For the text-containing cell, return its midpoint in [x, y] coordinate format. 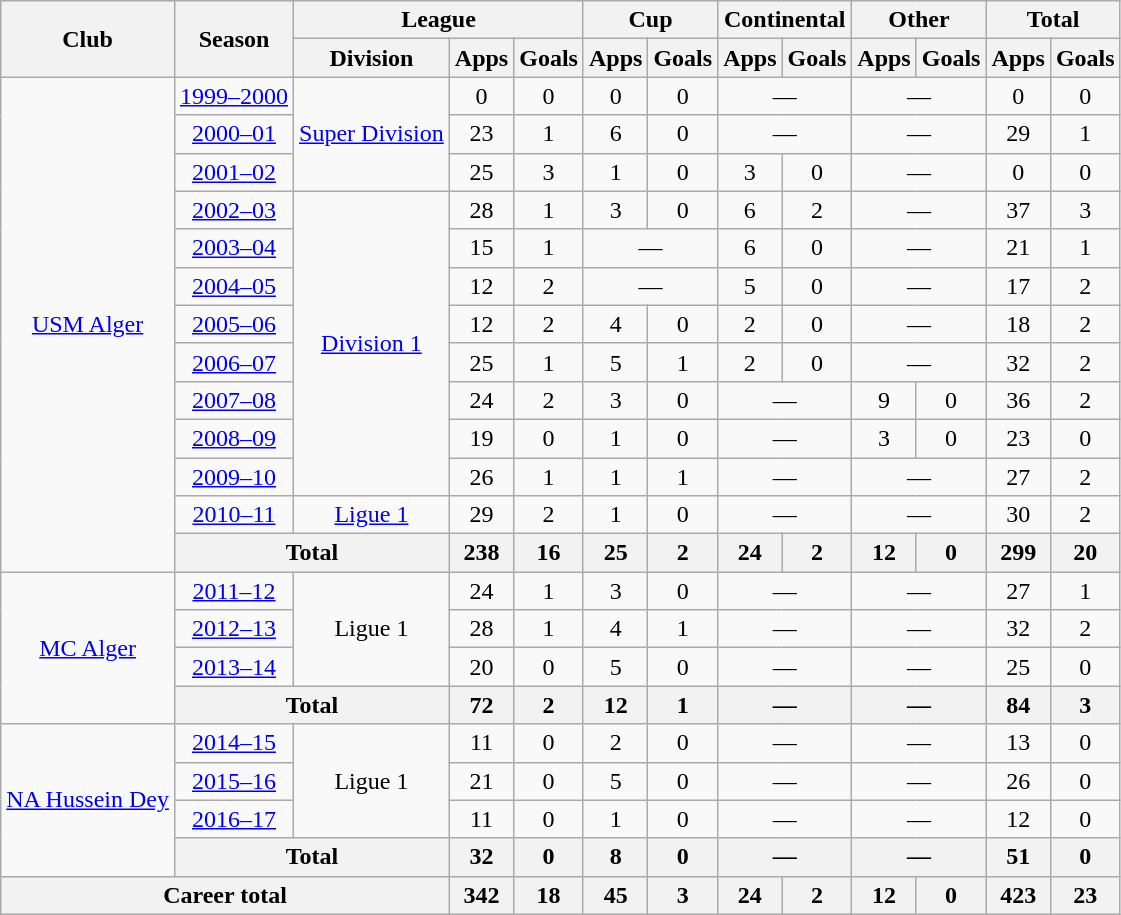
16 [549, 553]
2007–08 [234, 400]
USM Alger [88, 324]
299 [1018, 553]
2013–14 [234, 667]
30 [1018, 515]
2004–05 [234, 286]
Other [919, 20]
2009–10 [234, 477]
Division [372, 58]
Continental [785, 20]
Cup [650, 20]
2008–09 [234, 438]
2002–03 [234, 210]
238 [481, 553]
15 [481, 248]
Club [88, 39]
Division 1 [372, 343]
2015–16 [234, 781]
37 [1018, 210]
36 [1018, 400]
2010–11 [234, 515]
2011–12 [234, 591]
NA Hussein Dey [88, 800]
84 [1018, 705]
2014–15 [234, 743]
Career total [226, 895]
League [439, 20]
13 [1018, 743]
Super Division [372, 134]
423 [1018, 895]
342 [481, 895]
2001–02 [234, 172]
2003–04 [234, 248]
2012–13 [234, 629]
8 [615, 857]
Season [234, 39]
17 [1018, 286]
1999–2000 [234, 96]
MC Alger [88, 648]
9 [884, 400]
2016–17 [234, 819]
2000–01 [234, 134]
19 [481, 438]
2006–07 [234, 362]
51 [1018, 857]
2005–06 [234, 324]
45 [615, 895]
72 [481, 705]
